Find where the given text appears and provide that cell's center as (X, Y) coordinate. 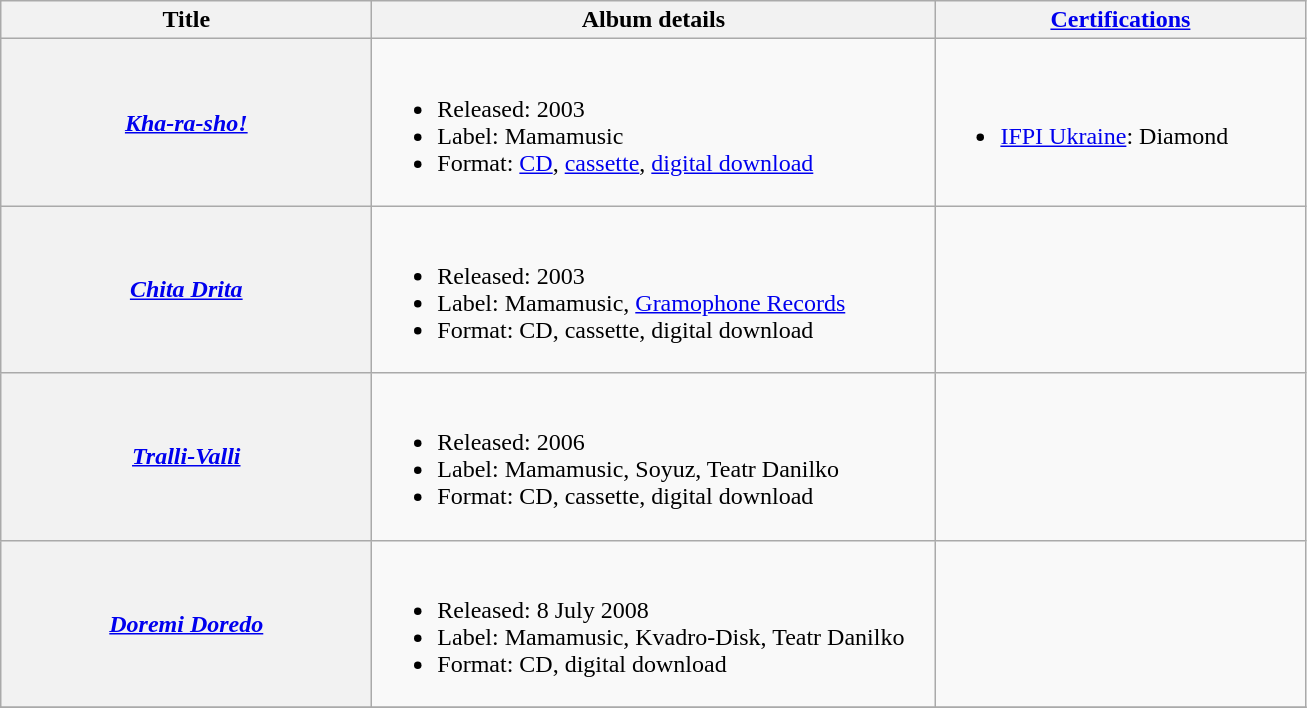
Title (186, 20)
Doremi Doredo (186, 624)
Chita Drita (186, 290)
Certifications (1120, 20)
Released: 2006Label: Mamamusic, Soyuz, Teatr DanilkoFormat: CD, cassette, digital download (654, 456)
Tralli-Valli (186, 456)
Released: 8 July 2008Label: Mamamusic, Kvadro-Disk, Teatr DanilkoFormat: CD, digital download (654, 624)
Kha-ra-sho! (186, 122)
IFPI Ukraine: Diamond (1120, 122)
Released: 2003Label: MamamusicFormat: CD, cassette, digital download (654, 122)
Album details (654, 20)
Released: 2003Label: Mamamusic, Gramophone RecordsFormat: CD, cassette, digital download (654, 290)
